Locate the cell with the specified text and output its (X, Y) center coordinate. 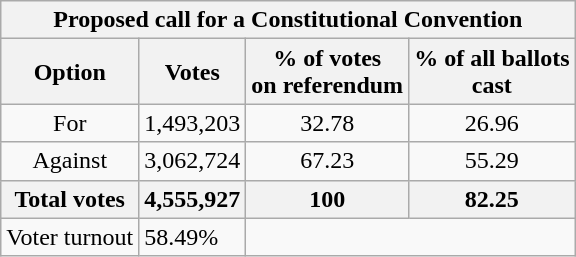
Option (70, 72)
32.78 (328, 123)
3,062,724 (192, 161)
For (70, 123)
26.96 (492, 123)
Total votes (70, 199)
1,493,203 (192, 123)
Against (70, 161)
100 (328, 199)
58.49% (192, 237)
Votes (192, 72)
4,555,927 (192, 199)
Voter turnout (70, 237)
55.29 (492, 161)
82.25 (492, 199)
Proposed call for a Constitutional Convention (288, 20)
% of all ballotscast (492, 72)
67.23 (328, 161)
% of voteson referendum (328, 72)
